Return the [x, y] coordinate for the center point of the cell that contains the specified text.  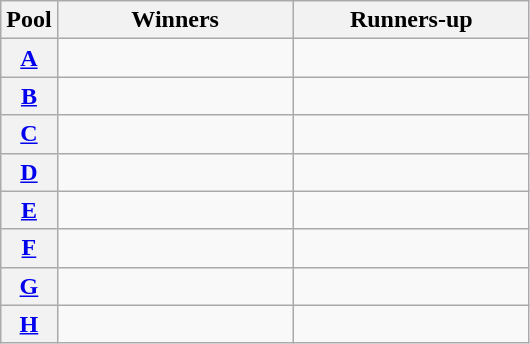
E [29, 210]
H [29, 324]
Winners [175, 20]
Runners-up [411, 20]
A [29, 58]
Pool [29, 20]
D [29, 172]
G [29, 286]
B [29, 96]
F [29, 248]
C [29, 134]
